Search for the cell housing the specified text and yield its [x, y] center coordinate. 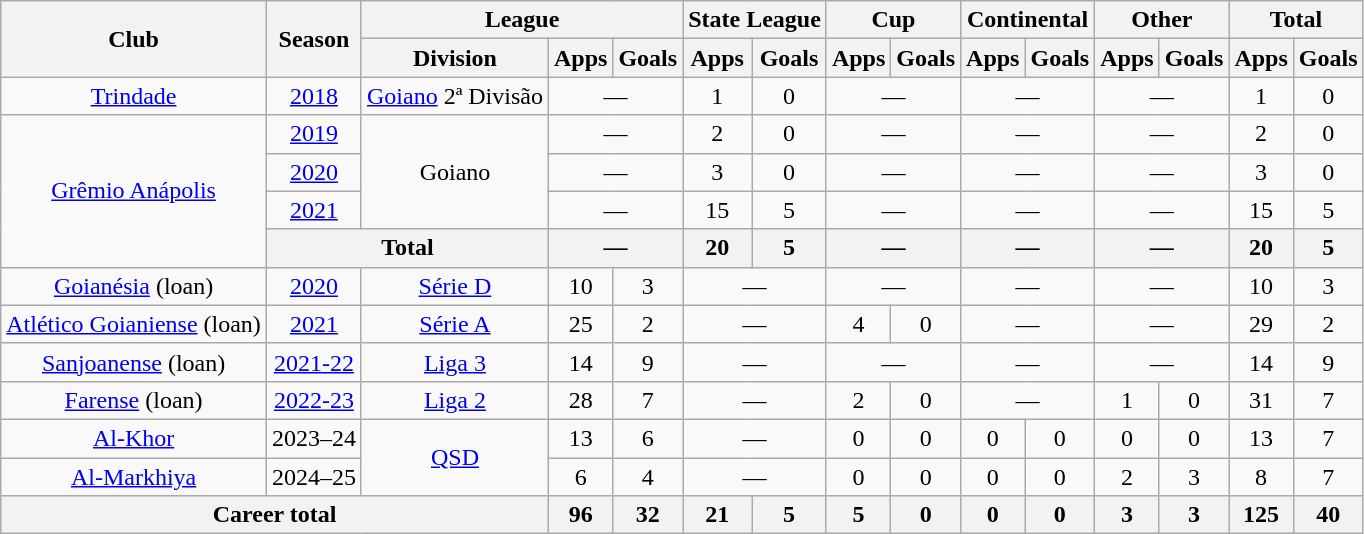
31 [1261, 400]
29 [1261, 324]
96 [580, 515]
21 [718, 515]
40 [1328, 515]
Grêmio Anápolis [134, 191]
Al-Markhiya [134, 477]
Série A [454, 324]
Trindade [134, 96]
2021-22 [314, 362]
Liga 3 [454, 362]
28 [580, 400]
8 [1261, 477]
Division [454, 58]
125 [1261, 515]
Club [134, 39]
Al-Khor [134, 438]
Liga 2 [454, 400]
League [522, 20]
32 [648, 515]
Goiano 2ª Divisão [454, 96]
Other [1162, 20]
Atlético Goianiense (loan) [134, 324]
2024–25 [314, 477]
Continental [1028, 20]
Goiano [454, 172]
QSD [454, 457]
25 [580, 324]
State League [755, 20]
2022-23 [314, 400]
Sanjoanense (loan) [134, 362]
Farense (loan) [134, 400]
Season [314, 39]
Série D [454, 286]
Cup [893, 20]
2023–24 [314, 438]
Career total [275, 515]
Goianésia (loan) [134, 286]
2018 [314, 96]
2019 [314, 134]
